Scan for the cell matching the given text and deliver its (x, y) coordinate at center. 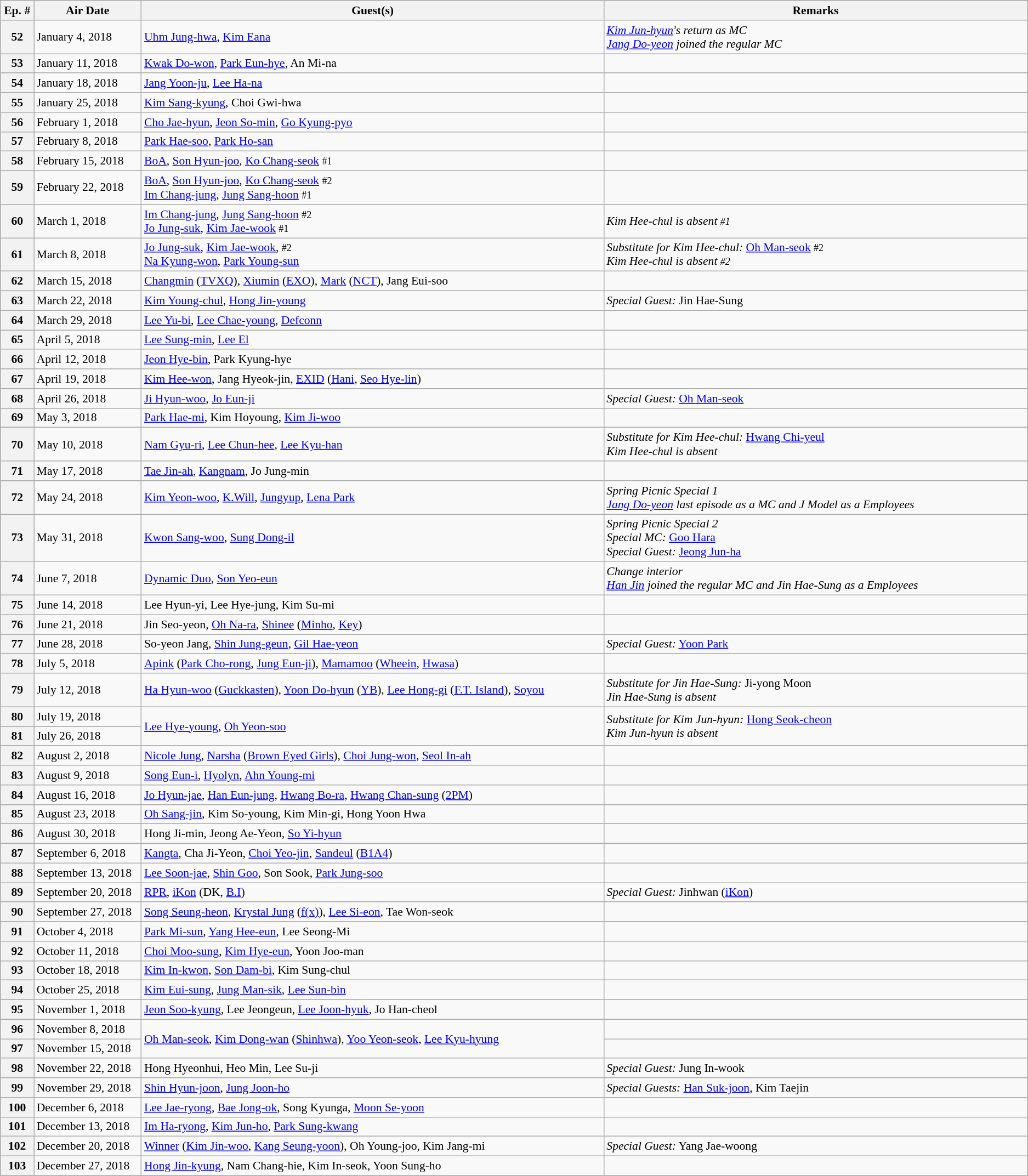
April 5, 2018 (88, 340)
63 (18, 301)
February 22, 2018 (88, 188)
Kim Eui-sung, Jung Man-sik, Lee Sun-bin (373, 990)
Winner (Kim Jin-woo, Kang Seung-yoon), Oh Young-joo, Kim Jang-mi (373, 1146)
Spring Picnic Special 2Special MC: Goo HaraSpecial Guest: Jeong Jun-ha (815, 538)
Cho Jae-hyun, Jeon So-min, Go Kyung-pyo (373, 122)
Im Chang-jung, Jung Sang-hoon #2Jo Jung-suk, Kim Jae-wook #1 (373, 221)
Special Guest: Yang Jae-woong (815, 1146)
December 20, 2018 (88, 1146)
Park Hae-soo, Park Ho-san (373, 141)
88 (18, 873)
November 1, 2018 (88, 1010)
87 (18, 854)
54 (18, 83)
84 (18, 795)
98 (18, 1069)
57 (18, 141)
April 19, 2018 (88, 379)
March 15, 2018 (88, 281)
March 1, 2018 (88, 221)
Substitute for Kim Hee-chul: Oh Man-seok #2 Kim Hee-chul is absent #2 (815, 254)
Hong Jin-kyung, Nam Chang-hie, Kim In-seok, Yoon Sung-ho (373, 1166)
October 25, 2018 (88, 990)
96 (18, 1029)
November 29, 2018 (88, 1088)
71 (18, 471)
June 21, 2018 (88, 624)
Park Mi-sun, Yang Hee-eun, Lee Seong-Mi (373, 931)
73 (18, 538)
January 18, 2018 (88, 83)
90 (18, 912)
92 (18, 951)
Remarks (815, 10)
95 (18, 1010)
64 (18, 320)
Kim Hee-chul is absent #1 (815, 221)
August 2, 2018 (88, 756)
Kim Jun-hyun's return as MCJang Do-yeon joined the regular MC (815, 37)
Kwak Do-won, Park Eun-hye, An Mi-na (373, 64)
Jang Yoon-ju, Lee Ha-na (373, 83)
March 29, 2018 (88, 320)
July 19, 2018 (88, 717)
Lee Soon-jae, Shin Goo, Son Sook, Park Jung-soo (373, 873)
December 6, 2018 (88, 1107)
Kim Young-chul, Hong Jin-young (373, 301)
58 (18, 161)
June 28, 2018 (88, 644)
67 (18, 379)
January 11, 2018 (88, 64)
Special Guest: Jinhwan (iKon) (815, 893)
93 (18, 970)
January 4, 2018 (88, 37)
Song Eun-i, Hyolyn, Ahn Young-mi (373, 775)
Dynamic Duo, Son Yeo-eun (373, 579)
Nicole Jung, Narsha (Brown Eyed Girls), Choi Jung-won, Seol In-ah (373, 756)
97 (18, 1049)
80 (18, 717)
February 8, 2018 (88, 141)
Jeon Soo-kyung, Lee Jeongeun, Lee Joon-hyuk, Jo Han-cheol (373, 1010)
72 (18, 498)
Ha Hyun-woo (Guckkasten), Yoon Do-hyun (YB), Lee Hong-gi (F.T. Island), Soyou (373, 690)
56 (18, 122)
Kim Yeon-woo, K.Will, Jungyup, Lena Park (373, 498)
Ji Hyun-woo, Jo Eun-ji (373, 399)
66 (18, 360)
Special Guest: Oh Man-seok (815, 399)
Jo Jung-suk, Kim Jae-wook, #2Na Kyung-won, Park Young-sun (373, 254)
94 (18, 990)
76 (18, 624)
Lee Jae-ryong, Bae Jong-ok, Song Kyunga, Moon Se-yoon (373, 1107)
Kim Sang-kyung, Choi Gwi-hwa (373, 103)
Substitute for Jin Hae-Sung: Ji-yong MoonJin Hae-Sung is absent (815, 690)
September 20, 2018 (88, 893)
Hong Hyeonhui, Heo Min, Lee Su-ji (373, 1069)
Tae Jin-ah, Kangnam, Jo Jung-min (373, 471)
Jo Hyun-jae, Han Eun-jung, Hwang Bo-ra, Hwang Chan-sung (2PM) (373, 795)
April 12, 2018 (88, 360)
Hong Ji-min, Jeong Ae-Yeon, So Yi-hyun (373, 834)
Spring Picnic Special 1Jang Do-yeon last episode as a MC and J Model as a Employees (815, 498)
November 15, 2018 (88, 1049)
Change interiorHan Jin joined the regular MC and Jin Hae-Sung as a Employees (815, 579)
May 24, 2018 (88, 498)
August 23, 2018 (88, 814)
June 14, 2018 (88, 605)
March 22, 2018 (88, 301)
102 (18, 1146)
August 16, 2018 (88, 795)
November 22, 2018 (88, 1069)
69 (18, 418)
53 (18, 64)
101 (18, 1127)
March 8, 2018 (88, 254)
Special Guest: Jin Hae-Sung (815, 301)
75 (18, 605)
Lee Yu-bi, Lee Chae-young, Defconn (373, 320)
September 6, 2018 (88, 854)
Air Date (88, 10)
Jeon Hye-bin, Park Kyung-hye (373, 360)
70 (18, 444)
Substitute for Kim Jun-hyun: Hong Seok-cheonKim Jun-hyun is absent (815, 726)
July 26, 2018 (88, 736)
61 (18, 254)
85 (18, 814)
August 30, 2018 (88, 834)
February 15, 2018 (88, 161)
Oh Sang-jin, Kim So-young, Kim Min-gi, Hong Yoon Hwa (373, 814)
August 9, 2018 (88, 775)
Nam Gyu-ri, Lee Chun-hee, Lee Kyu-han (373, 444)
Jin Seo-yeon, Oh Na-ra, Shinee (Minho, Key) (373, 624)
82 (18, 756)
July 12, 2018 (88, 690)
83 (18, 775)
79 (18, 690)
Kim In-kwon, Son Dam-bi, Kim Sung-chul (373, 970)
91 (18, 931)
September 13, 2018 (88, 873)
59 (18, 188)
December 13, 2018 (88, 1127)
July 5, 2018 (88, 664)
68 (18, 399)
Song Seung-heon, Krystal Jung (f(x)), Lee Si-eon, Tae Won-seok (373, 912)
Kwon Sang-woo, Sung Dong-il (373, 538)
October 11, 2018 (88, 951)
RPR, iKon (DK, B.I) (373, 893)
Changmin (TVXQ), Xiumin (EXO), Mark (NCT), Jang Eui-soo (373, 281)
Im Ha-ryong, Kim Jun-ho, Park Sung-kwang (373, 1127)
November 8, 2018 (88, 1029)
Park Hae-mi, Kim Hoyoung, Kim Ji-woo (373, 418)
Uhm Jung-hwa, Kim Eana (373, 37)
Lee Hye-young, Oh Yeon-soo (373, 726)
Lee Hyun-yi, Lee Hye-jung, Kim Su-mi (373, 605)
65 (18, 340)
60 (18, 221)
Oh Man-seok, Kim Dong-wan (Shinhwa), Yoo Yeon-seok, Lee Kyu-hyung (373, 1038)
103 (18, 1166)
February 1, 2018 (88, 122)
May 31, 2018 (88, 538)
78 (18, 664)
99 (18, 1088)
Shin Hyun-joon, Jung Joon-ho (373, 1088)
December 27, 2018 (88, 1166)
June 7, 2018 (88, 579)
May 10, 2018 (88, 444)
Choi Moo-sung, Kim Hye-eun, Yoon Joo-man (373, 951)
52 (18, 37)
89 (18, 893)
Apink (Park Cho-rong, Jung Eun-ji), Mamamoo (Wheein, Hwasa) (373, 664)
BoA, Son Hyun-joo, Ko Chang-seok #1 (373, 161)
May 17, 2018 (88, 471)
86 (18, 834)
Guest(s) (373, 10)
May 3, 2018 (88, 418)
September 27, 2018 (88, 912)
62 (18, 281)
Special Guest: Jung In-wook (815, 1069)
Special Guests: Han Suk-joon, Kim Taejin (815, 1088)
Special Guest: Yoon Park (815, 644)
Kim Hee-won, Jang Hyeok-jin, EXID (Hani, Seo Hye-lin) (373, 379)
77 (18, 644)
Kangta, Cha Ji-Yeon, Choi Yeo-jin, Sandeul (B1A4) (373, 854)
81 (18, 736)
Substitute for Kim Hee-chul: Hwang Chi-yeulKim Hee-chul is absent (815, 444)
Lee Sung-min, Lee El (373, 340)
100 (18, 1107)
74 (18, 579)
BoA, Son Hyun-joo, Ko Chang-seok #2Im Chang-jung, Jung Sang-hoon #1 (373, 188)
55 (18, 103)
So-yeon Jang, Shin Jung-geun, Gil Hae-yeon (373, 644)
January 25, 2018 (88, 103)
April 26, 2018 (88, 399)
October 18, 2018 (88, 970)
October 4, 2018 (88, 931)
Ep. # (18, 10)
